Identify which cell holds the provided text, then report its (X, Y) central coordinate. 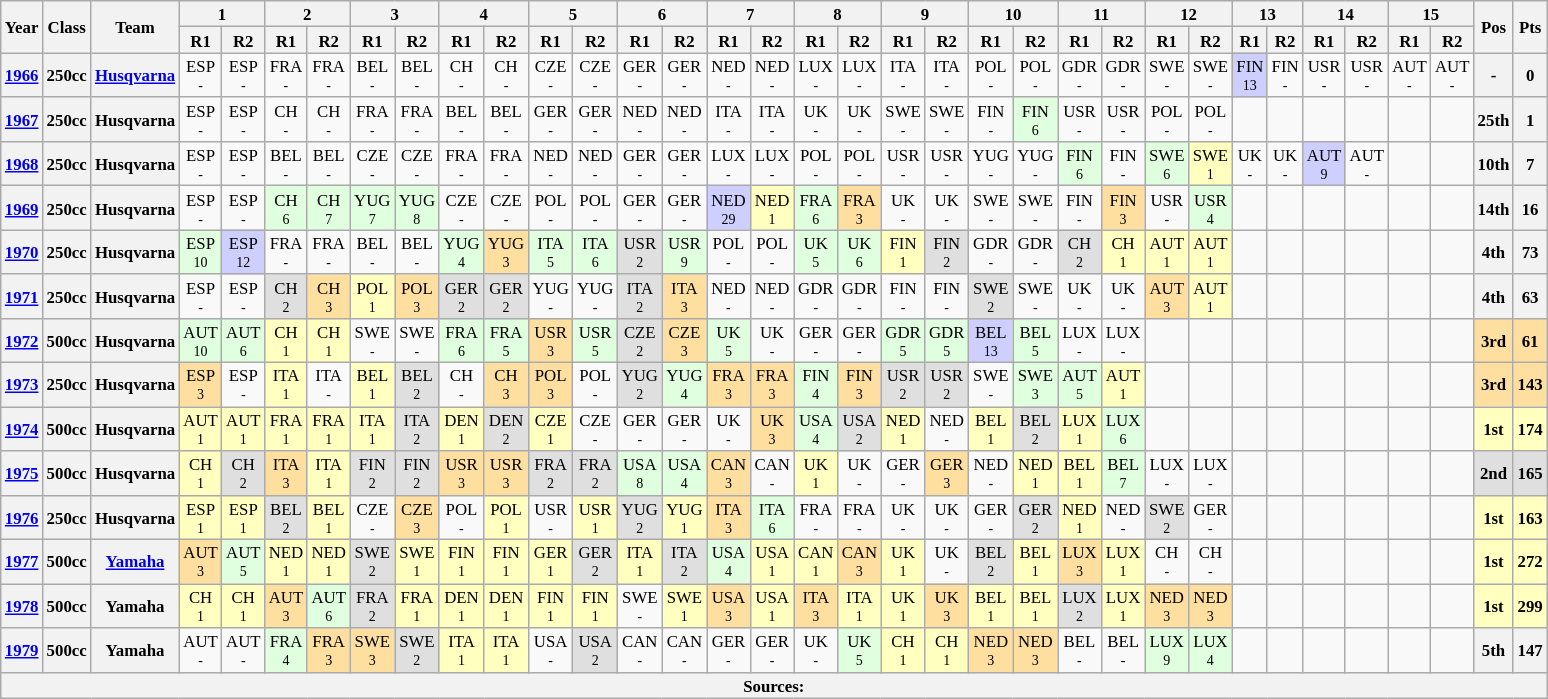
AUT9 (1324, 164)
AUT10 (200, 341)
1971 (22, 296)
1977 (22, 562)
165 (1530, 473)
1970 (22, 252)
1972 (22, 341)
CZE2 (640, 341)
10th (1494, 164)
CH6 (286, 208)
143 (1530, 385)
NED29 (729, 208)
LUX3 (1080, 562)
YUG1 (684, 517)
6 (662, 14)
USA- (550, 650)
BEL7 (1123, 473)
1967 (22, 120)
14th (1494, 208)
FIN4 (816, 385)
Pts (1530, 27)
16 (1530, 208)
GER1 (550, 562)
Pos (1494, 27)
1978 (22, 606)
25th (1494, 120)
12 (1188, 14)
FIN13 (1250, 75)
BEL13 (990, 341)
USR1 (596, 517)
Year (22, 27)
2 (308, 14)
63 (1530, 296)
LUX4 (1211, 650)
272 (1530, 562)
UK6 (860, 252)
174 (1530, 429)
1966 (22, 75)
USR4 (1211, 208)
5 (572, 14)
61 (1530, 341)
ESP10 (200, 252)
73 (1530, 252)
1975 (22, 473)
13 (1267, 14)
YUG3 (506, 252)
Sources: (774, 685)
LUX6 (1123, 429)
USA8 (640, 473)
BEL5 (1036, 341)
Team (135, 27)
14 (1346, 14)
ESP12 (244, 252)
2nd (1494, 473)
1974 (22, 429)
10 (1012, 14)
FRA5 (506, 341)
4 (484, 14)
299 (1530, 606)
CAN1 (816, 562)
0 (1530, 75)
1973 (22, 385)
DEN2 (506, 429)
1976 (22, 517)
147 (1530, 650)
11 (1102, 14)
1979 (22, 650)
ITA5 (550, 252)
1968 (22, 164)
USR5 (596, 341)
ESP3 (200, 385)
9 (924, 14)
YUG7 (372, 208)
1969 (22, 208)
163 (1530, 517)
LUX2 (1080, 606)
FRA4 (286, 650)
- (1494, 75)
3 (394, 14)
15 (1430, 14)
SWE6 (1167, 164)
CZE1 (550, 429)
GER3 (947, 473)
USA3 (729, 606)
CH7 (328, 208)
8 (838, 14)
Class (67, 27)
USR9 (684, 252)
5th (1494, 650)
YUG8 (418, 208)
LUX9 (1167, 650)
